Capture the cell that displays the provided text and extract its [x, y] central coordinate. 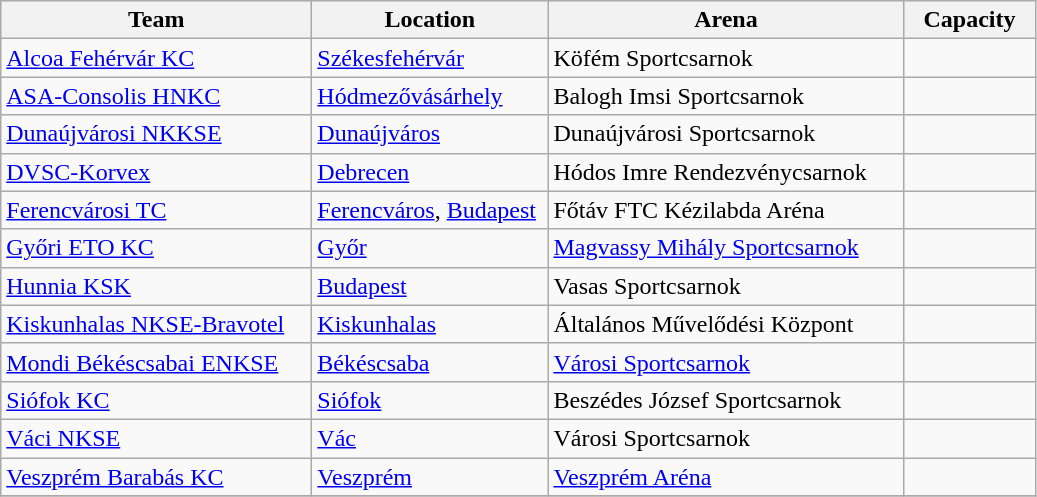
Győri ETO KC [156, 248]
Magvassy Mihály Sportcsarnok [726, 248]
Dunaújvárosi NKKSE [156, 134]
Győr [430, 248]
Capacity [970, 20]
Dunaújváros [430, 134]
Mondi Békéscsabai ENKSE [156, 362]
Hunnia KSK [156, 286]
Főtáv FTC Kézilabda Aréna [726, 210]
Vasas Sportcsarnok [726, 286]
Váci NKSE [156, 438]
Debrecen [430, 172]
Siófok KC [156, 400]
Hódos Imre Rendezvénycsarnok [726, 172]
Arena [726, 20]
Balogh Imsi Sportcsarnok [726, 96]
Budapest [430, 286]
Alcoa Fehérvár KC [156, 58]
Székesfehérvár [430, 58]
ASA-Consolis HNKC [156, 96]
Veszprém Aréna [726, 477]
Veszprém Barabás KC [156, 477]
Dunaújvárosi Sportcsarnok [726, 134]
Veszprém [430, 477]
DVSC-Korvex [156, 172]
Ferencváros, Budapest [430, 210]
Location [430, 20]
Kiskunhalas [430, 324]
Békéscsaba [430, 362]
Ferencvárosi TC [156, 210]
Beszédes József Sportcsarnok [726, 400]
Kiskunhalas NKSE-Bravotel [156, 324]
Általános Művelődési Központ [726, 324]
Team [156, 20]
Köfém Sportcsarnok [726, 58]
Siófok [430, 400]
Vác [430, 438]
Hódmezővásárhely [430, 96]
